Scan for the cell matching the given text and deliver its [X, Y] coordinate at center. 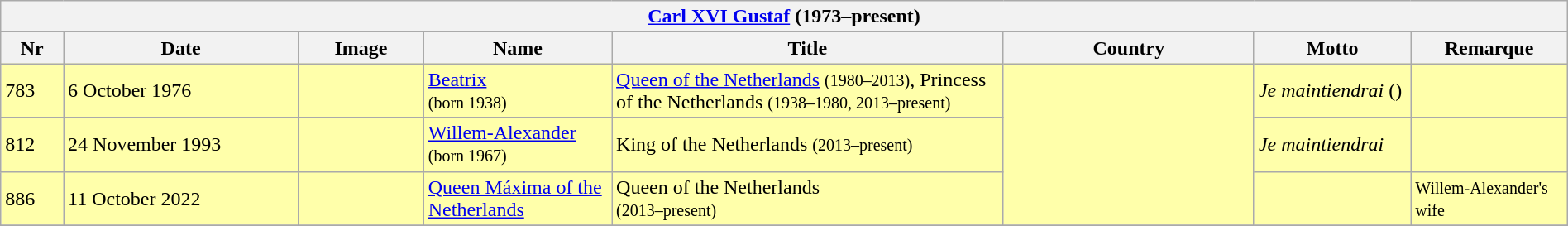
Je maintiendrai () [1331, 91]
812 [32, 144]
Date [181, 48]
Beatrix(born 1938) [518, 91]
King of the Netherlands (2013–present) [808, 144]
Queen of the Netherlands (1980–2013), Princess of the Netherlands (1938–1980, 2013–present) [808, 91]
Queen of the Netherlands(2013–present) [808, 199]
Image [361, 48]
Motto [1331, 48]
Remarque [1489, 48]
Willem-Alexander's wife [1489, 199]
Carl XVI Gustaf (1973–present) [784, 17]
6 October 1976 [181, 91]
886 [32, 199]
11 October 2022 [181, 199]
Willem-Alexander(born 1967) [518, 144]
Nr [32, 48]
783 [32, 91]
Queen Máxima of the Netherlands [518, 199]
Name [518, 48]
24 November 1993 [181, 144]
Je maintiendrai [1331, 144]
Title [808, 48]
Country [1128, 48]
